Extract the (x, y) coordinate from the center of the cell holding the provided text.  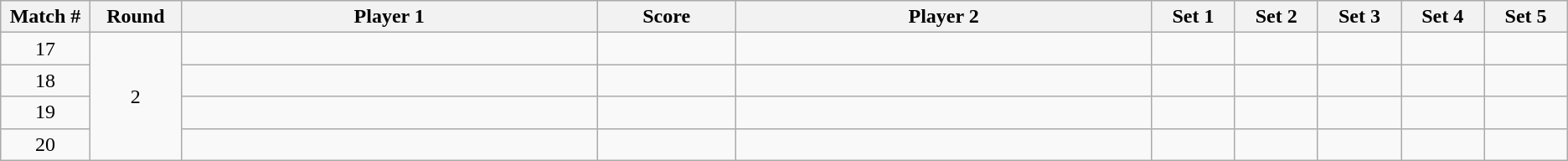
Set 2 (1277, 17)
Player 1 (389, 17)
Round (136, 17)
Set 4 (1442, 17)
Set 1 (1193, 17)
19 (45, 112)
Set 5 (1526, 17)
20 (45, 144)
18 (45, 80)
17 (45, 49)
2 (136, 96)
Score (667, 17)
Set 3 (1359, 17)
Match # (45, 17)
Player 2 (943, 17)
